Scan for the cell matching the given text and deliver its (X, Y) coordinate at center. 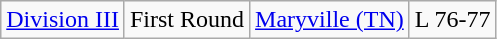
Division III (63, 20)
Maryville (TN) (330, 20)
First Round (186, 20)
L 76-77 (452, 20)
